Determine the (X, Y) coordinate at the center of the cell enclosing the given text.  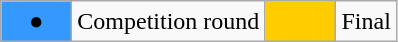
Final (366, 22)
● (36, 22)
Competition round (168, 22)
